Detect which cell encompasses the target text, then output its [X, Y] center coordinate. 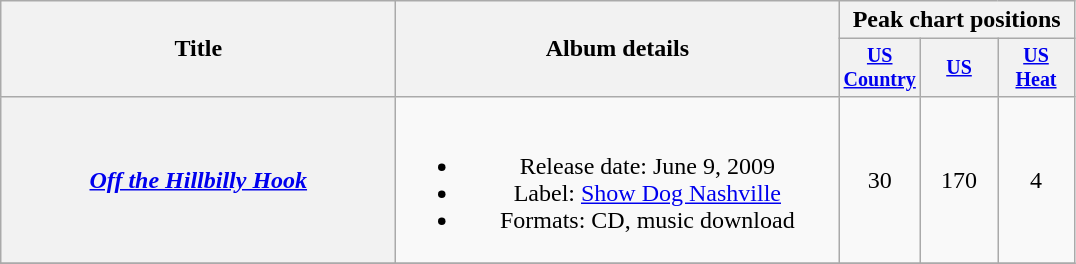
Off the Hillbilly Hook [198, 180]
170 [960, 180]
Title [198, 49]
US Country [880, 68]
Album details [618, 49]
US [960, 68]
Peak chart positions [957, 20]
Release date: June 9, 2009Label: Show Dog NashvilleFormats: CD, music download [618, 180]
4 [1036, 180]
30 [880, 180]
USHeat [1036, 68]
